Extract the [X, Y] coordinate from the center of the cell holding the provided text.  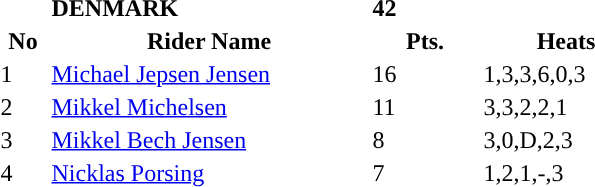
Mikkel Michelsen [209, 107]
Pts. [425, 41]
Mikkel Bech Jensen [209, 140]
11 [425, 107]
16 [425, 74]
Rider Name [209, 41]
8 [425, 140]
Michael Jepsen Jensen [209, 74]
